Detect which cell encompasses the target text, then output its (X, Y) center coordinate. 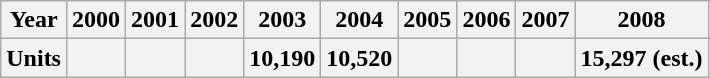
2008 (642, 20)
2007 (546, 20)
2004 (360, 20)
Year (34, 20)
2000 (96, 20)
2001 (156, 20)
2006 (486, 20)
15,297 (est.) (642, 58)
2005 (428, 20)
2003 (282, 20)
2002 (214, 20)
Units (34, 58)
10,520 (360, 58)
10,190 (282, 58)
